Search for the cell housing the specified text and yield its [X, Y] center coordinate. 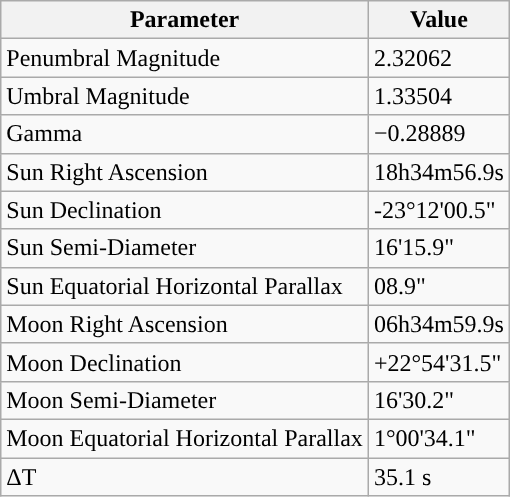
+22°54'31.5" [438, 362]
−0.28889 [438, 134]
18h34m56.9s [438, 172]
Value [438, 20]
Moon Semi-Diameter [185, 400]
Gamma [185, 134]
Parameter [185, 20]
Sun Equatorial Horizontal Parallax [185, 286]
Sun Right Ascension [185, 172]
Umbral Magnitude [185, 96]
Sun Declination [185, 210]
Sun Semi-Diameter [185, 248]
Moon Equatorial Horizontal Parallax [185, 438]
1°00'34.1" [438, 438]
2.32062 [438, 58]
Moon Declination [185, 362]
ΔT [185, 477]
1.33504 [438, 96]
08.9" [438, 286]
35.1 s [438, 477]
Moon Right Ascension [185, 324]
06h34m59.9s [438, 324]
-23°12'00.5" [438, 210]
16'15.9" [438, 248]
16'30.2" [438, 400]
Penumbral Magnitude [185, 58]
